Find where the given text appears and provide that cell's center as (x, y) coordinate. 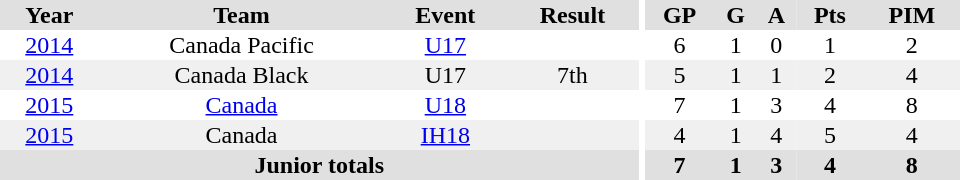
Pts (830, 15)
Team (242, 15)
IH18 (445, 135)
U18 (445, 105)
Canada Black (242, 75)
6 (679, 45)
A (776, 15)
Canada Pacific (242, 45)
Result (572, 15)
GP (679, 15)
PIM (912, 15)
0 (776, 45)
Junior totals (320, 165)
Year (50, 15)
G (736, 15)
7th (572, 75)
Event (445, 15)
